Identify which cell holds the provided text, then report its (X, Y) central coordinate. 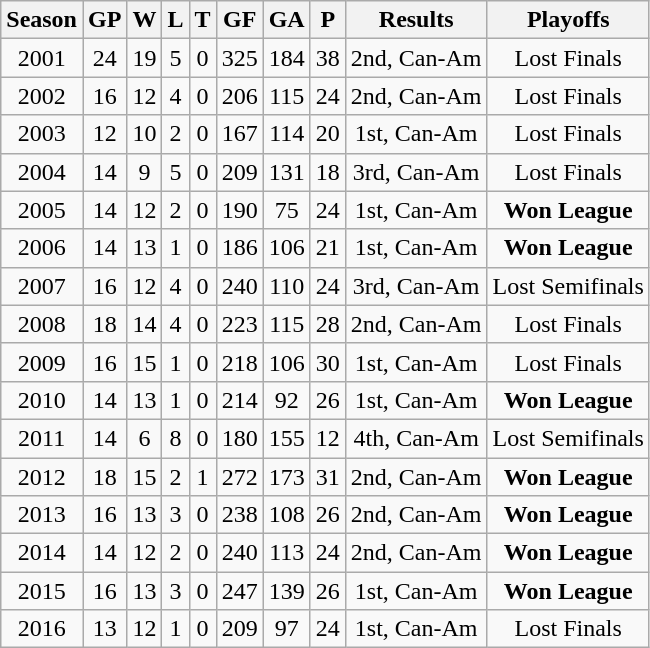
8 (176, 438)
9 (144, 172)
139 (286, 591)
214 (240, 400)
167 (240, 134)
2011 (42, 438)
97 (286, 629)
28 (328, 324)
114 (286, 134)
20 (328, 134)
206 (240, 96)
131 (286, 172)
4th, Can-Am (416, 438)
21 (328, 248)
GP (104, 20)
2006 (42, 248)
Playoffs (568, 20)
W (144, 20)
6 (144, 438)
325 (240, 58)
2016 (42, 629)
GF (240, 20)
2014 (42, 553)
P (328, 20)
155 (286, 438)
223 (240, 324)
30 (328, 362)
2001 (42, 58)
38 (328, 58)
238 (240, 515)
186 (240, 248)
2013 (42, 515)
GA (286, 20)
184 (286, 58)
108 (286, 515)
218 (240, 362)
180 (240, 438)
10 (144, 134)
190 (240, 210)
2007 (42, 286)
2008 (42, 324)
110 (286, 286)
75 (286, 210)
19 (144, 58)
2010 (42, 400)
92 (286, 400)
272 (240, 477)
Season (42, 20)
173 (286, 477)
2009 (42, 362)
L (176, 20)
31 (328, 477)
247 (240, 591)
Results (416, 20)
T (202, 20)
2015 (42, 591)
2005 (42, 210)
2004 (42, 172)
2012 (42, 477)
2003 (42, 134)
2002 (42, 96)
113 (286, 553)
